Pinpoint the cell where the given text exists, returning its (x, y) midpoint coordinate. 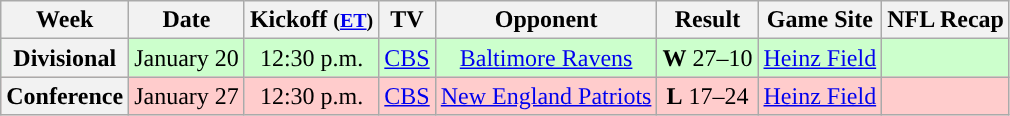
January 20 (187, 58)
NFL Recap (946, 20)
W 27–10 (708, 58)
Result (708, 20)
Conference (65, 96)
Opponent (546, 20)
Week (65, 20)
Divisional (65, 58)
Kickoff (ET) (311, 20)
Game Site (820, 20)
Baltimore Ravens (546, 58)
L 17–24 (708, 96)
Date (187, 20)
January 27 (187, 96)
New England Patriots (546, 96)
TV (407, 20)
